Identify which cell holds the provided text, then report its [x, y] central coordinate. 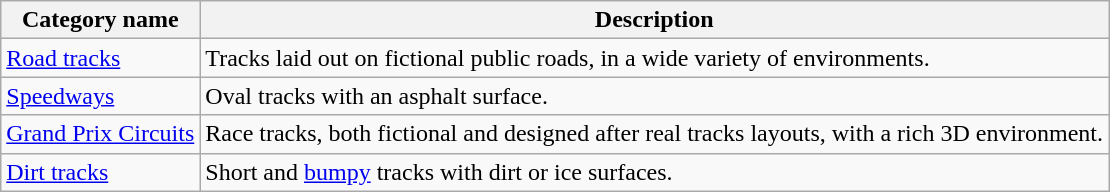
Speedways [100, 96]
Short and bumpy tracks with dirt or ice surfaces. [654, 172]
Grand Prix Circuits [100, 134]
Road tracks [100, 58]
Category name [100, 20]
Description [654, 20]
Tracks laid out on fictional public roads, in a wide variety of environments. [654, 58]
Race tracks, both fictional and designed after real tracks layouts, with a rich 3D environment. [654, 134]
Dirt tracks [100, 172]
Oval tracks with an asphalt surface. [654, 96]
